Determine the (X, Y) coordinate at the center of the cell enclosing the given text.  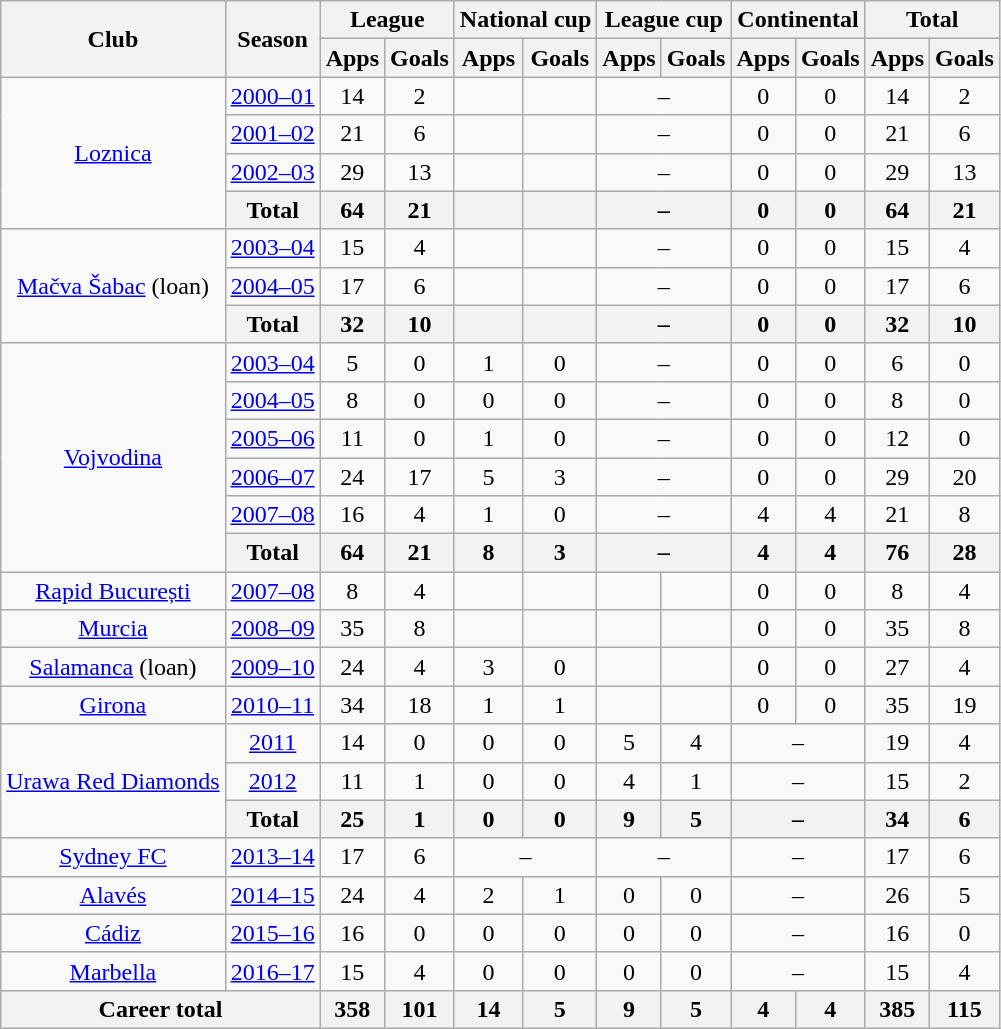
2011 (272, 743)
115 (965, 1009)
Sydney FC (113, 857)
18 (420, 705)
Murcia (113, 629)
2016–17 (272, 971)
385 (897, 1009)
26 (897, 895)
2005–06 (272, 438)
Vojvodina (113, 457)
2002–03 (272, 172)
Season (272, 39)
25 (352, 819)
Cádiz (113, 933)
Urawa Red Diamonds (113, 781)
2012 (272, 781)
Rapid București (113, 591)
Continental (798, 20)
28 (965, 553)
2010–11 (272, 705)
27 (897, 667)
Girona (113, 705)
National cup (525, 20)
Mačva Šabac (loan) (113, 286)
Club (113, 39)
358 (352, 1009)
Loznica (113, 153)
2006–07 (272, 477)
Marbella (113, 971)
2015–16 (272, 933)
Alavés (113, 895)
76 (897, 553)
League (387, 20)
2009–10 (272, 667)
Career total (160, 1009)
2001–02 (272, 134)
101 (420, 1009)
2014–15 (272, 895)
2013–14 (272, 857)
2008–09 (272, 629)
League cup (664, 20)
12 (897, 438)
2000–01 (272, 96)
Salamanca (loan) (113, 667)
20 (965, 477)
